For the text-containing cell, return its midpoint in (X, Y) coordinate format. 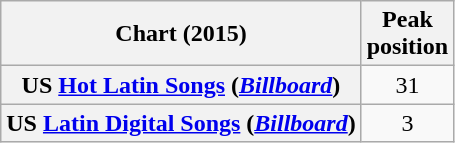
Peakposition (407, 34)
3 (407, 123)
US Hot Latin Songs (Billboard) (181, 85)
31 (407, 85)
US Latin Digital Songs (Billboard) (181, 123)
Chart (2015) (181, 34)
